Capture the cell that displays the provided text and extract its (X, Y) central coordinate. 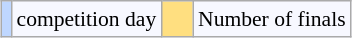
competition day (86, 19)
Number of finals (272, 19)
